Extract the (X, Y) coordinate from the center of the cell holding the provided text.  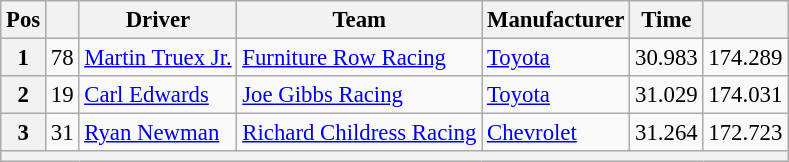
174.031 (746, 95)
Carl Edwards (158, 95)
31.029 (666, 95)
31.264 (666, 133)
Team (360, 20)
Pos (24, 20)
30.983 (666, 58)
2 (24, 95)
Furniture Row Racing (360, 58)
174.289 (746, 58)
19 (62, 95)
Richard Childress Racing (360, 133)
Driver (158, 20)
Martin Truex Jr. (158, 58)
Manufacturer (556, 20)
78 (62, 58)
1 (24, 58)
Ryan Newman (158, 133)
3 (24, 133)
Joe Gibbs Racing (360, 95)
31 (62, 133)
Time (666, 20)
Chevrolet (556, 133)
172.723 (746, 133)
